Extract the [X, Y] coordinate from the center of the cell holding the provided text.  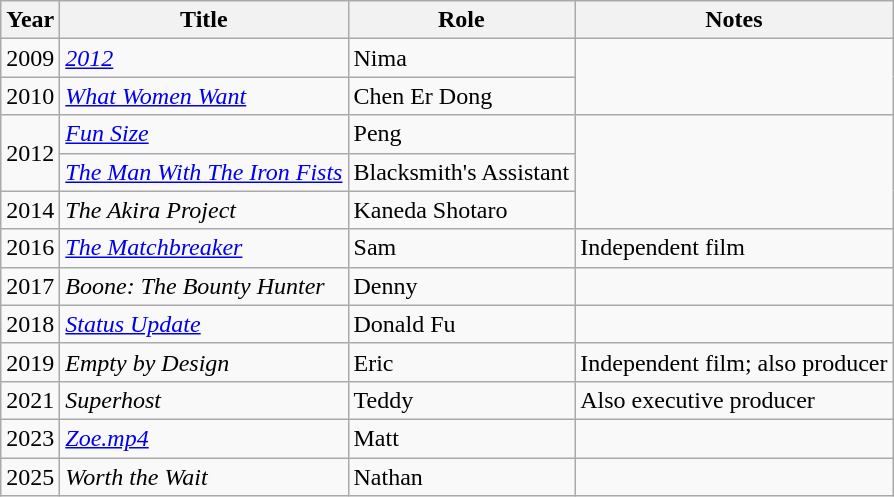
What Women Want [204, 96]
Sam [462, 248]
2010 [30, 96]
Notes [734, 20]
Matt [462, 438]
Donald Fu [462, 324]
The Akira Project [204, 210]
Year [30, 20]
Role [462, 20]
Fun Size [204, 134]
Empty by Design [204, 362]
2016 [30, 248]
Worth the Wait [204, 477]
Status Update [204, 324]
Chen Er Dong [462, 96]
Title [204, 20]
2009 [30, 58]
Nima [462, 58]
Zoe.mp4 [204, 438]
2014 [30, 210]
The Matchbreaker [204, 248]
2023 [30, 438]
2025 [30, 477]
2018 [30, 324]
Blacksmith's Assistant [462, 172]
2019 [30, 362]
Kaneda Shotaro [462, 210]
Eric [462, 362]
Also executive producer [734, 400]
Denny [462, 286]
2021 [30, 400]
Nathan [462, 477]
Teddy [462, 400]
Boone: The Bounty Hunter [204, 286]
Independent film [734, 248]
Superhost [204, 400]
Peng [462, 134]
Independent film; also producer [734, 362]
The Man With The Iron Fists [204, 172]
2017 [30, 286]
